Pinpoint the cell where the given text exists, returning its [X, Y] midpoint coordinate. 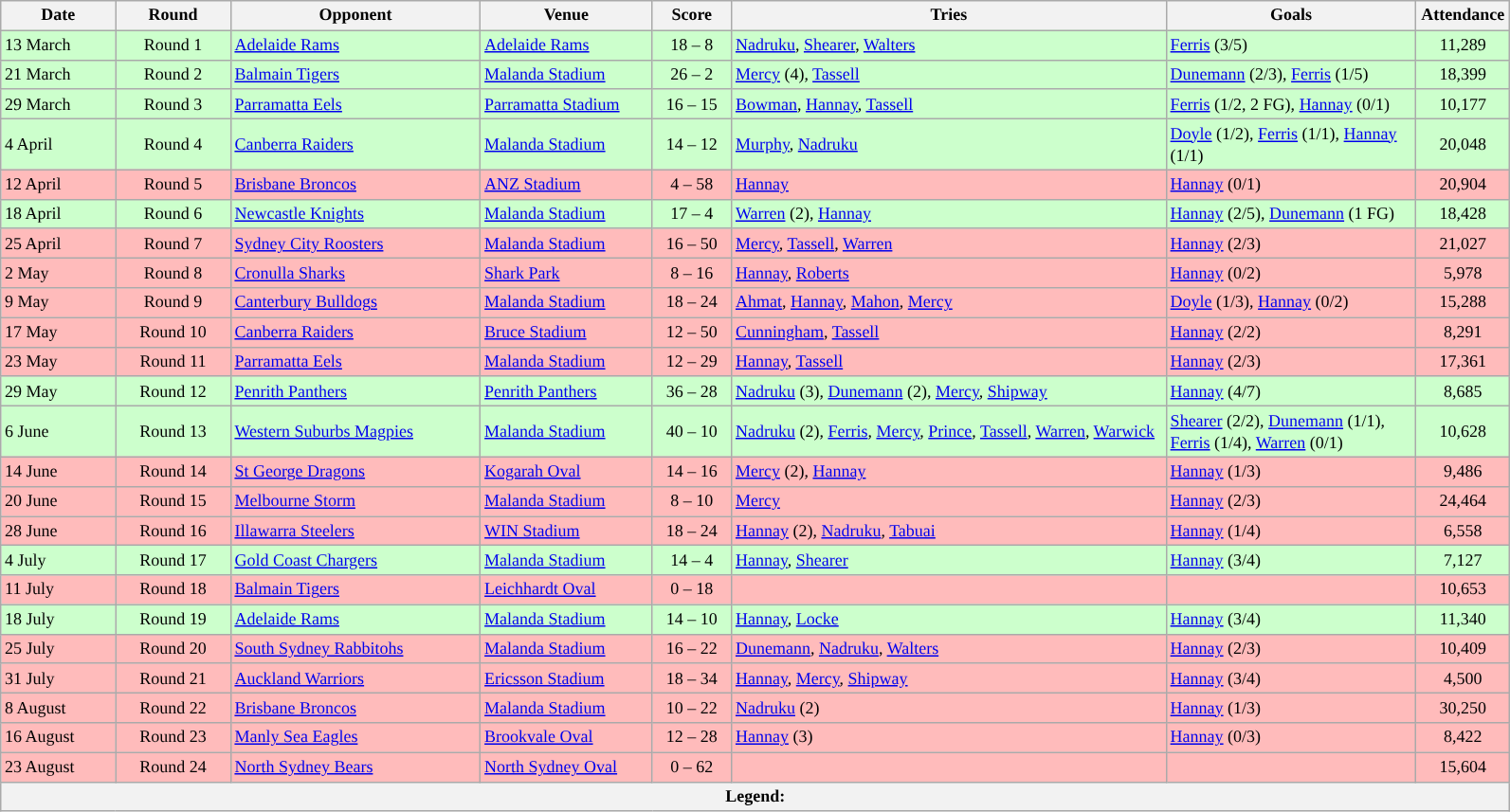
Round 20 [173, 648]
4,500 [1464, 678]
4 April [59, 144]
26 – 2 [692, 74]
Venue [567, 15]
10 – 22 [692, 709]
Hannay (2/5), Dunemann (1 FG) [1291, 214]
Mercy (2), Hannay [950, 472]
Canterbury Bulldogs [355, 303]
Shark Park [567, 273]
Parramatta Stadium [567, 104]
Round 22 [173, 709]
Round 7 [173, 243]
0 – 18 [692, 589]
12 – 50 [692, 332]
Leichhardt Oval [567, 589]
9,486 [1464, 472]
25 April [59, 243]
13 March [59, 45]
8,685 [1464, 390]
12 – 28 [692, 737]
Brookvale Oval [567, 737]
Hannay (0/3) [1291, 737]
31 July [59, 678]
23 May [59, 362]
Round 21 [173, 678]
Doyle (1/2), Ferris (1/1), Hannay (1/1) [1291, 144]
Round 17 [173, 561]
Nadruku, Shearer, Walters [950, 45]
12 April [59, 184]
Hannay (0/2) [1291, 273]
Ferris (1/2, 2 FG), Hannay (0/1) [1291, 104]
18 – 8 [692, 45]
Newcastle Knights [355, 214]
Attendance [1464, 15]
10,409 [1464, 648]
Ahmat, Hannay, Mahon, Mercy [950, 303]
29 March [59, 104]
Mercy [950, 500]
Bowman, Hannay, Tassell [950, 104]
18 July [59, 620]
11,289 [1464, 45]
Round 1 [173, 45]
Round [173, 15]
Round 3 [173, 104]
28 June [59, 531]
4 – 58 [692, 184]
17,361 [1464, 362]
Round 16 [173, 531]
20,048 [1464, 144]
14 June [59, 472]
Dunemann, Nadruku, Walters [950, 648]
17 May [59, 332]
Mercy (4), Tassell [950, 74]
10,628 [1464, 431]
16 – 50 [692, 243]
Round 11 [173, 362]
18 – 34 [692, 678]
24,464 [1464, 500]
Shearer (2/2), Dunemann (1/1), Ferris (1/4), Warren (0/1) [1291, 431]
Hannay, Locke [950, 620]
15,604 [1464, 767]
23 August [59, 767]
2 May [59, 273]
Illawarra Steelers [355, 531]
Hannay (1/4) [1291, 531]
Round 12 [173, 390]
15,288 [1464, 303]
Round 19 [173, 620]
8 – 16 [692, 273]
20 June [59, 500]
Hannay (2/2) [1291, 332]
Cunningham, Tassell [950, 332]
Opponent [355, 15]
Ferris (3/5) [1291, 45]
25 July [59, 648]
7,127 [1464, 561]
16 August [59, 737]
20,904 [1464, 184]
Round 18 [173, 589]
North Sydney Oval [567, 767]
Round 8 [173, 273]
Round 23 [173, 737]
14 – 4 [692, 561]
Score [692, 15]
Hannay (3) [950, 737]
16 – 15 [692, 104]
Hannay, Mercy, Shipway [950, 678]
Doyle (1/3), Hannay (0/2) [1291, 303]
4 July [59, 561]
8 – 10 [692, 500]
Hannay, Shearer [950, 561]
10,177 [1464, 104]
Hannay (0/1) [1291, 184]
6 June [59, 431]
9 May [59, 303]
Goals [1291, 15]
Round 5 [173, 184]
36 – 28 [692, 390]
17 – 4 [692, 214]
11,340 [1464, 620]
St George Dragons [355, 472]
14 – 12 [692, 144]
Round 24 [173, 767]
6,558 [1464, 531]
Auckland Warriors [355, 678]
Nadruku (3), Dunemann (2), Mercy, Shipway [950, 390]
Round 9 [173, 303]
Round 6 [173, 214]
ANZ Stadium [567, 184]
Manly Sea Eagles [355, 737]
14 – 10 [692, 620]
Round 2 [173, 74]
Murphy, Nadruku [950, 144]
Nadruku (2), Ferris, Mercy, Prince, Tassell, Warren, Warwick [950, 431]
0 – 62 [692, 767]
Mercy, Tassell, Warren [950, 243]
10,653 [1464, 589]
Hannay (4/7) [1291, 390]
Sydney City Roosters [355, 243]
Western Suburbs Magpies [355, 431]
16 – 22 [692, 648]
29 May [59, 390]
21,027 [1464, 243]
Cronulla Sharks [355, 273]
Hannay, Roberts [950, 273]
Round 13 [173, 431]
Melbourne Storm [355, 500]
Nadruku (2) [950, 709]
40 – 10 [692, 431]
Round 10 [173, 332]
Ericsson Stadium [567, 678]
18,399 [1464, 74]
5,978 [1464, 273]
Kogarah Oval [567, 472]
Date [59, 15]
Hannay (2), Nadruku, Tabuai [950, 531]
18 April [59, 214]
Dunemann (2/3), Ferris (1/5) [1291, 74]
14 – 16 [692, 472]
Round 15 [173, 500]
8 August [59, 709]
North Sydney Bears [355, 767]
Warren (2), Hannay [950, 214]
Round 14 [173, 472]
Tries [950, 15]
South Sydney Rabbitohs [355, 648]
18,428 [1464, 214]
8,291 [1464, 332]
11 July [59, 589]
Gold Coast Chargers [355, 561]
21 March [59, 74]
30,250 [1464, 709]
12 – 29 [692, 362]
WIN Stadium [567, 531]
Legend: [755, 796]
Bruce Stadium [567, 332]
Round 4 [173, 144]
Hannay, Tassell [950, 362]
8,422 [1464, 737]
Hannay [950, 184]
